Return the (x, y) coordinate for the center point of the cell that contains the specified text.  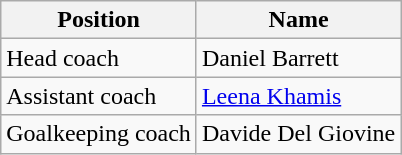
Goalkeeping coach (99, 134)
Head coach (99, 58)
Leena Khamis (298, 96)
Name (298, 20)
Davide Del Giovine (298, 134)
Daniel Barrett (298, 58)
Assistant coach (99, 96)
Position (99, 20)
